Determine the [X, Y] coordinate at the center of the cell enclosing the given text.  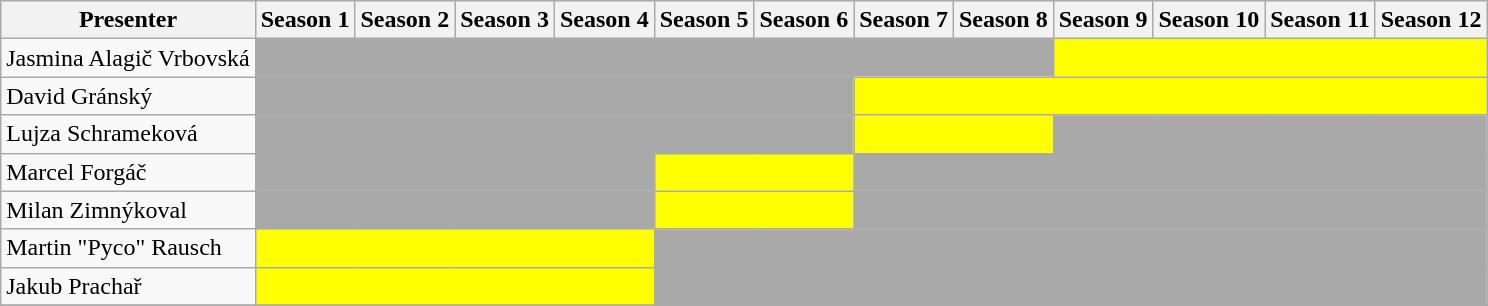
Milan Zimnýkoval [128, 210]
Jasmina Alagič Vrbovská [128, 58]
Season 10 [1209, 20]
Martin "Pyco" Rausch [128, 248]
Marcel Forgáč [128, 172]
Season 7 [904, 20]
Season 6 [804, 20]
Season 11 [1320, 20]
Season 5 [704, 20]
Season 12 [1431, 20]
Season 9 [1103, 20]
Presenter [128, 20]
David Gránský [128, 96]
Season 8 [1003, 20]
Season 3 [505, 20]
Jakub Prachař [128, 286]
Season 2 [405, 20]
Lujza Schrameková [128, 134]
Season 4 [604, 20]
Season 1 [305, 20]
